Determine the (X, Y) coordinate at the center of the cell enclosing the given text.  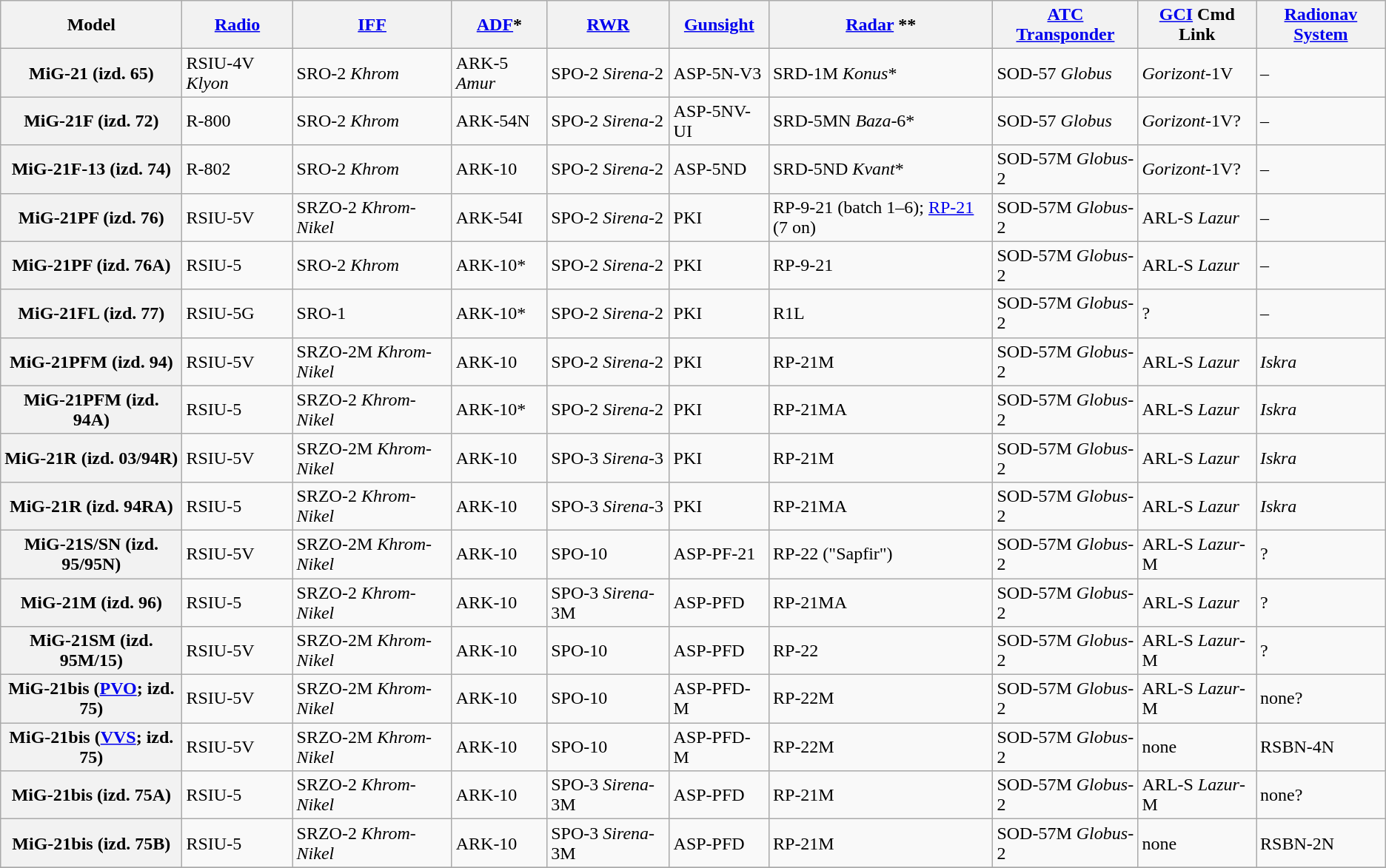
ASP-PF-21 (719, 554)
MiG-21SM (izd. 95M/15) (92, 651)
MiG-21R (izd. 94RA) (92, 506)
RSBN-4N (1321, 747)
RWR (609, 25)
MiG-21bis (VVS; izd. 75) (92, 747)
ADF* (499, 25)
IFF (372, 25)
MiG-21FL (izd. 77) (92, 314)
MiG-21bis (izd. 75B) (92, 844)
MiG-21bis (izd. 75A) (92, 795)
RP-9-21 (batch 1–6); RP-21 (7 on) (880, 218)
R-802 (237, 169)
MiG-21bis (PVO; izd. 75) (92, 699)
ATC Transponder (1065, 25)
ARK-54I (499, 218)
RP-22 ("Sapfir") (880, 554)
ASP-5ND (719, 169)
R1L (880, 314)
SRD-5ND Kvant* (880, 169)
RSBN-2N (1321, 844)
ARK-54N (499, 121)
MiG-21S/SN (izd. 95/95N) (92, 554)
ARK-5 Amur (499, 73)
MiG-21PFM (izd. 94) (92, 361)
Radar ** (880, 25)
MiG-21F-13 (izd. 74) (92, 169)
MiG-21PF (izd. 76A) (92, 265)
ASP-5NV-UI (719, 121)
SRO-1 (372, 314)
RSIU-4V Klyon (237, 73)
SRD-5MN Baza-6* (880, 121)
Radio (237, 25)
MiG-21PFM (izd. 94A) (92, 410)
Radionav System (1321, 25)
MiG-21F (izd. 72) (92, 121)
RP-9-21 (880, 265)
R-800 (237, 121)
RSIU-5G (237, 314)
MiG-21M (izd. 96) (92, 602)
RP-22 (880, 651)
MiG-21R (izd. 03/94R) (92, 457)
Gorizont-1V (1196, 73)
Model (92, 25)
SRD-1M Konus* (880, 73)
ASP-5N-V3 (719, 73)
GCI Cmd Link (1196, 25)
MiG-21PF (izd. 76) (92, 218)
MiG-21 (izd. 65) (92, 73)
Gunsight (719, 25)
